Extract the (x, y) coordinate from the center of the cell holding the provided text.  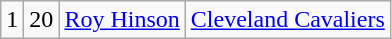
20 (42, 20)
Roy Hinson (122, 20)
Cleveland Cavaliers (288, 20)
1 (12, 20)
